Identify which cell holds the provided text, then report its (x, y) central coordinate. 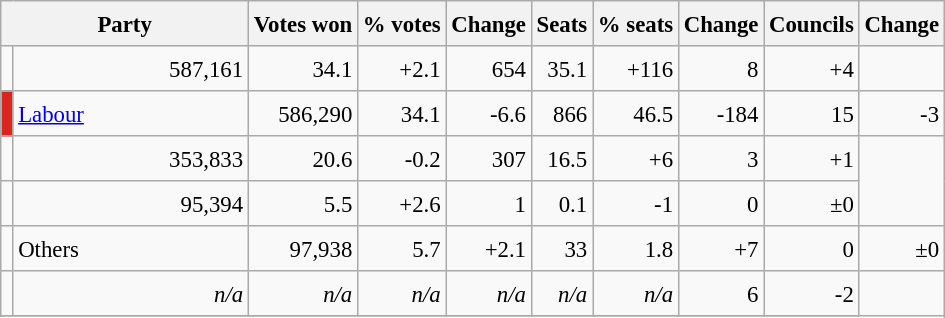
16.5 (562, 158)
0.1 (562, 204)
353,833 (131, 158)
5.7 (402, 248)
33 (562, 248)
+1 (812, 158)
8 (720, 68)
6 (720, 294)
5.5 (302, 204)
-0.2 (402, 158)
Labour (131, 114)
95,394 (131, 204)
% seats (635, 24)
-6.6 (488, 114)
Councils (812, 24)
307 (488, 158)
-3 (902, 114)
20.6 (302, 158)
654 (488, 68)
Others (131, 248)
15 (812, 114)
46.5 (635, 114)
-2 (812, 294)
1.8 (635, 248)
-1 (635, 204)
+6 (635, 158)
% votes (402, 24)
866 (562, 114)
+4 (812, 68)
1 (488, 204)
587,161 (131, 68)
3 (720, 158)
Seats (562, 24)
Votes won (302, 24)
+2.6 (402, 204)
+7 (720, 248)
35.1 (562, 68)
-184 (720, 114)
+116 (635, 68)
97,938 (302, 248)
Party (125, 24)
586,290 (302, 114)
